For the text-containing cell, return its midpoint in (x, y) coordinate format. 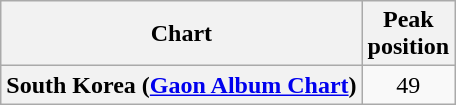
South Korea (Gaon Album Chart) (182, 85)
Peak position (408, 34)
49 (408, 85)
Chart (182, 34)
